Determine the [x, y] coordinate at the center of the cell enclosing the given text.  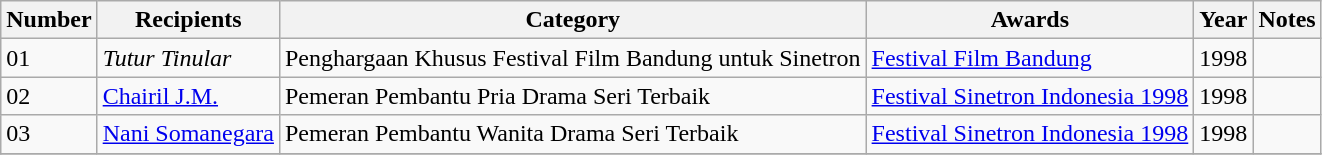
03 [49, 134]
Category [572, 20]
Notes [1287, 20]
02 [49, 96]
01 [49, 58]
Number [49, 20]
Festival Film Bandung [1030, 58]
Pemeran Pembantu Wanita Drama Seri Terbaik [572, 134]
Recipients [188, 20]
Nani Somanegara [188, 134]
Awards [1030, 20]
Penghargaan Khusus Festival Film Bandung untuk Sinetron [572, 58]
Pemeran Pembantu Pria Drama Seri Terbaik [572, 96]
Tutur Tinular [188, 58]
Year [1224, 20]
Chairil J.M. [188, 96]
